For the text-containing cell, return its midpoint in [X, Y] coordinate format. 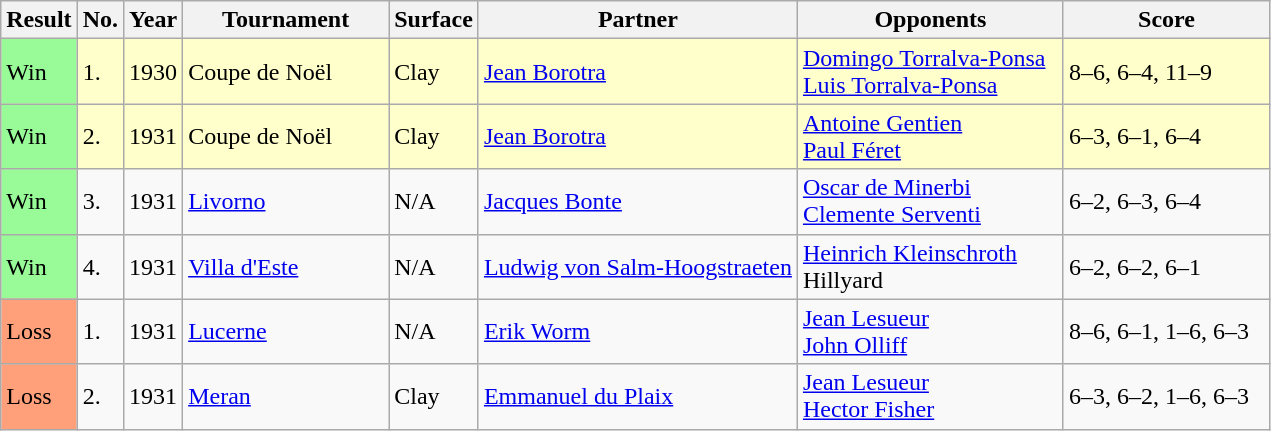
6–2, 6–3, 6–4 [1166, 202]
Tournament [286, 20]
Meran [286, 396]
Oscar de Minerbi Clemente Serventi [930, 202]
6–2, 6–2, 6–1 [1166, 266]
8–6, 6–4, 11–9 [1166, 72]
Surface [434, 20]
Erik Worm [638, 332]
Antoine Gentien Paul Féret [930, 136]
Result [39, 20]
Emmanuel du Plaix [638, 396]
4. [100, 266]
Ludwig von Salm-Hoogstraeten [638, 266]
Jean Lesueur Hector Fisher [930, 396]
1930 [154, 72]
Livorno [286, 202]
Villa d'Este [286, 266]
3. [100, 202]
6–3, 6–2, 1–6, 6–3 [1166, 396]
Partner [638, 20]
Jacques Bonte [638, 202]
Score [1166, 20]
Heinrich Kleinschroth Hillyard [930, 266]
6–3, 6–1, 6–4 [1166, 136]
Year [154, 20]
Lucerne [286, 332]
Jean Lesueur John Olliff [930, 332]
Opponents [930, 20]
8–6, 6–1, 1–6, 6–3 [1166, 332]
Domingo Torralva-Ponsa Luis Torralva-Ponsa [930, 72]
No. [100, 20]
